Return the (X, Y) coordinate for the center point of the cell that contains the specified text.  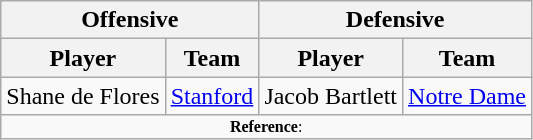
Offensive (130, 20)
Notre Dame (468, 96)
Reference: (266, 127)
Jacob Bartlett (331, 96)
Shane de Flores (83, 96)
Stanford (212, 96)
Defensive (396, 20)
